Determine the [X, Y] coordinate at the center of the cell enclosing the given text.  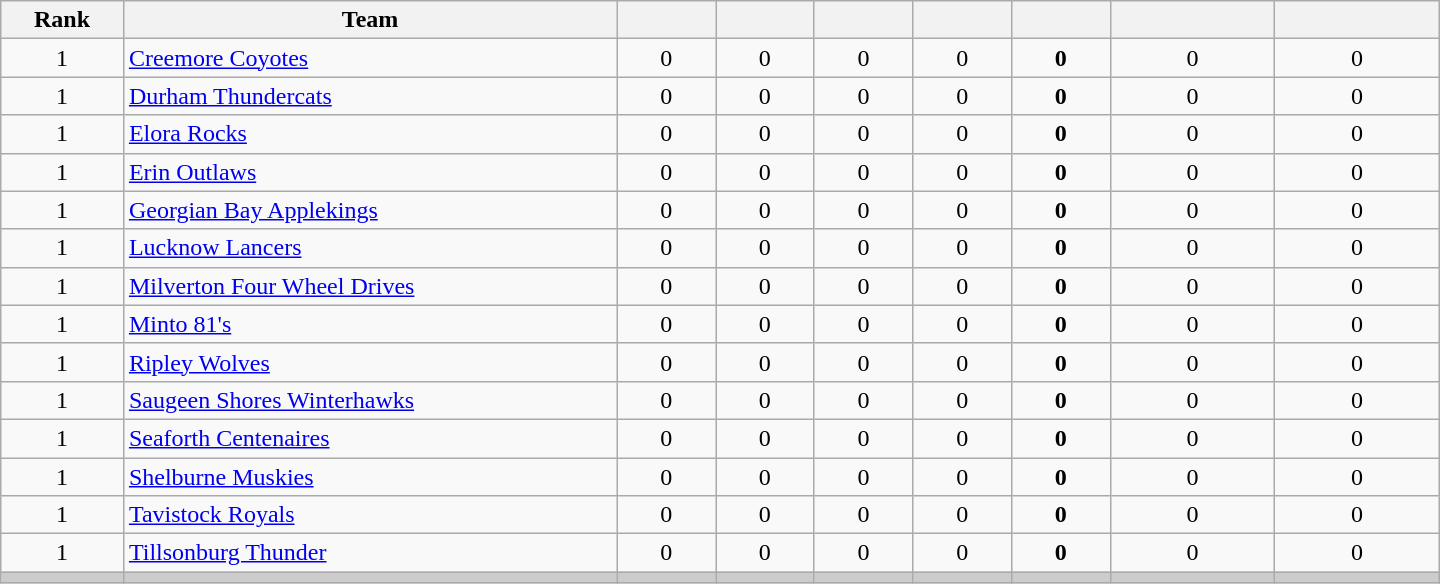
Rank [62, 20]
Seaforth Centenaires [370, 438]
Milverton Four Wheel Drives [370, 286]
Creemore Coyotes [370, 58]
Elora Rocks [370, 134]
Tavistock Royals [370, 515]
Saugeen Shores Winterhawks [370, 400]
Erin Outlaws [370, 172]
Durham Thundercats [370, 96]
Lucknow Lancers [370, 248]
Minto 81's [370, 324]
Team [370, 20]
Ripley Wolves [370, 362]
Georgian Bay Applekings [370, 210]
Tillsonburg Thunder [370, 553]
Shelburne Muskies [370, 477]
